Detect which cell encompasses the target text, then output its (x, y) center coordinate. 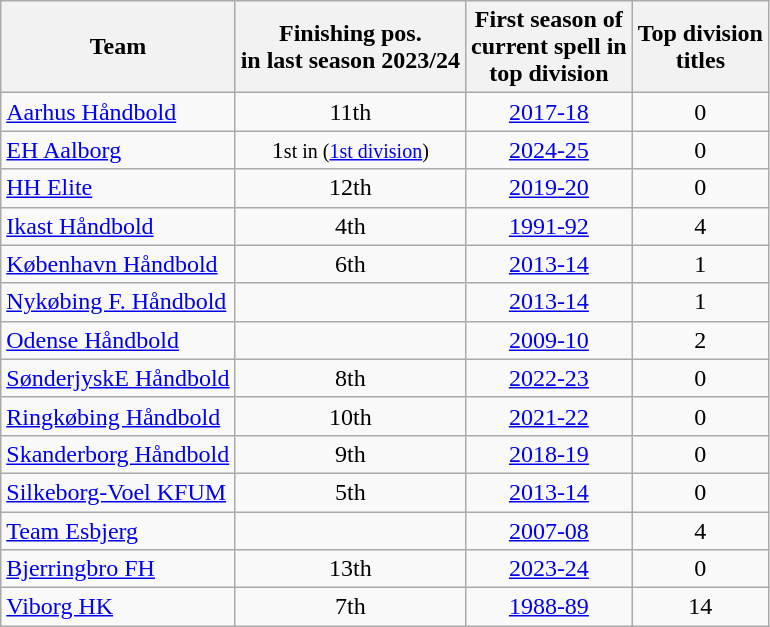
HH Elite (118, 188)
1st in (1st division) (350, 150)
2019-20 (550, 188)
2023-24 (550, 569)
First season ofcurrent spell intop division (550, 47)
Viborg HK (118, 607)
2009-10 (550, 340)
1991-92 (550, 226)
Bjerringbro FH (118, 569)
1988-89 (550, 607)
2018-19 (550, 454)
5th (350, 492)
Silkeborg-Voel KFUM (118, 492)
Ikast Håndbold (118, 226)
12th (350, 188)
14 (700, 607)
Odense Håndbold (118, 340)
København Håndbold (118, 264)
10th (350, 416)
4th (350, 226)
2 (700, 340)
6th (350, 264)
2024-25 (550, 150)
Nykøbing F. Håndbold (118, 302)
Finishing pos.in last season 2023/24 (350, 47)
8th (350, 378)
2021-22 (550, 416)
Aarhus Håndbold (118, 112)
2007-08 (550, 531)
Top divisiontitles (700, 47)
2022-23 (550, 378)
Skanderborg Håndbold (118, 454)
13th (350, 569)
7th (350, 607)
2017-18 (550, 112)
9th (350, 454)
Ringkøbing Håndbold (118, 416)
Team Esbjerg (118, 531)
11th (350, 112)
EH Aalborg (118, 150)
SønderjyskE Håndbold (118, 378)
Team (118, 47)
